Return the (X, Y) coordinate for the center point of the cell that contains the specified text.  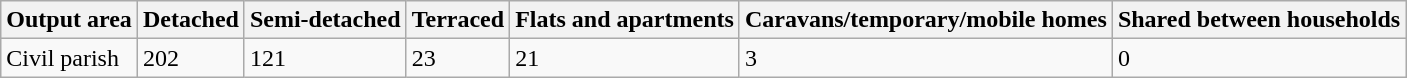
Terraced (458, 20)
Output area (70, 20)
23 (458, 58)
0 (1258, 58)
121 (325, 58)
21 (625, 58)
Caravans/temporary/mobile homes (926, 20)
Flats and apartments (625, 20)
3 (926, 58)
202 (190, 58)
Civil parish (70, 58)
Detached (190, 20)
Semi-detached (325, 20)
Shared between households (1258, 20)
